Extract the [x, y] coordinate from the center of the cell holding the provided text.  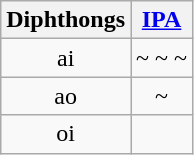
oi [66, 134]
ai [66, 58]
Diphthongs [66, 20]
~ ~ ~ [162, 58]
IPA [162, 20]
~ [162, 96]
ao [66, 96]
